Search for the cell housing the specified text and yield its [x, y] center coordinate. 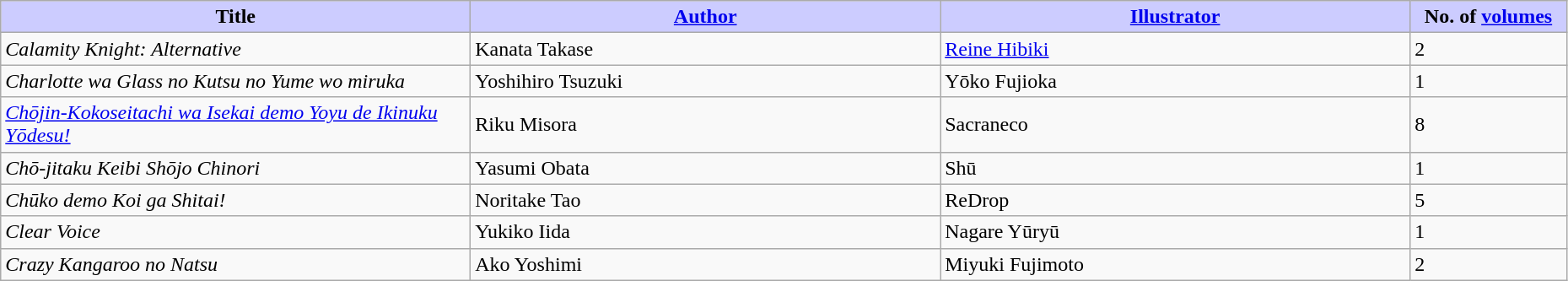
Kanata Takase [705, 49]
Calamity Knight: Alternative [236, 49]
Yōko Fujioka [1176, 81]
Author [705, 17]
5 [1489, 200]
Nagare Yūryū [1176, 232]
No. of volumes [1489, 17]
8 [1489, 125]
Yukiko Iida [705, 232]
Ako Yoshimi [705, 264]
Title [236, 17]
Miyuki Fujimoto [1176, 264]
Yasumi Obata [705, 168]
Riku Misora [705, 125]
Crazy Kangaroo no Natsu [236, 264]
Noritake Tao [705, 200]
Chūko demo Koi ga Shitai! [236, 200]
Reine Hibiki [1176, 49]
Charlotte wa Glass no Kutsu no Yume wo miruka [236, 81]
Sacraneco [1176, 125]
ReDrop [1176, 200]
Chōjin-Kokoseitachi wa Isekai demo Yoyu de Ikinuku Yōdesu! [236, 125]
Shū [1176, 168]
Yoshihiro Tsuzuki [705, 81]
Clear Voice [236, 232]
Illustrator [1176, 17]
Chō-jitaku Keibi Shōjo Chinori [236, 168]
